Capture the cell that displays the provided text and extract its [x, y] central coordinate. 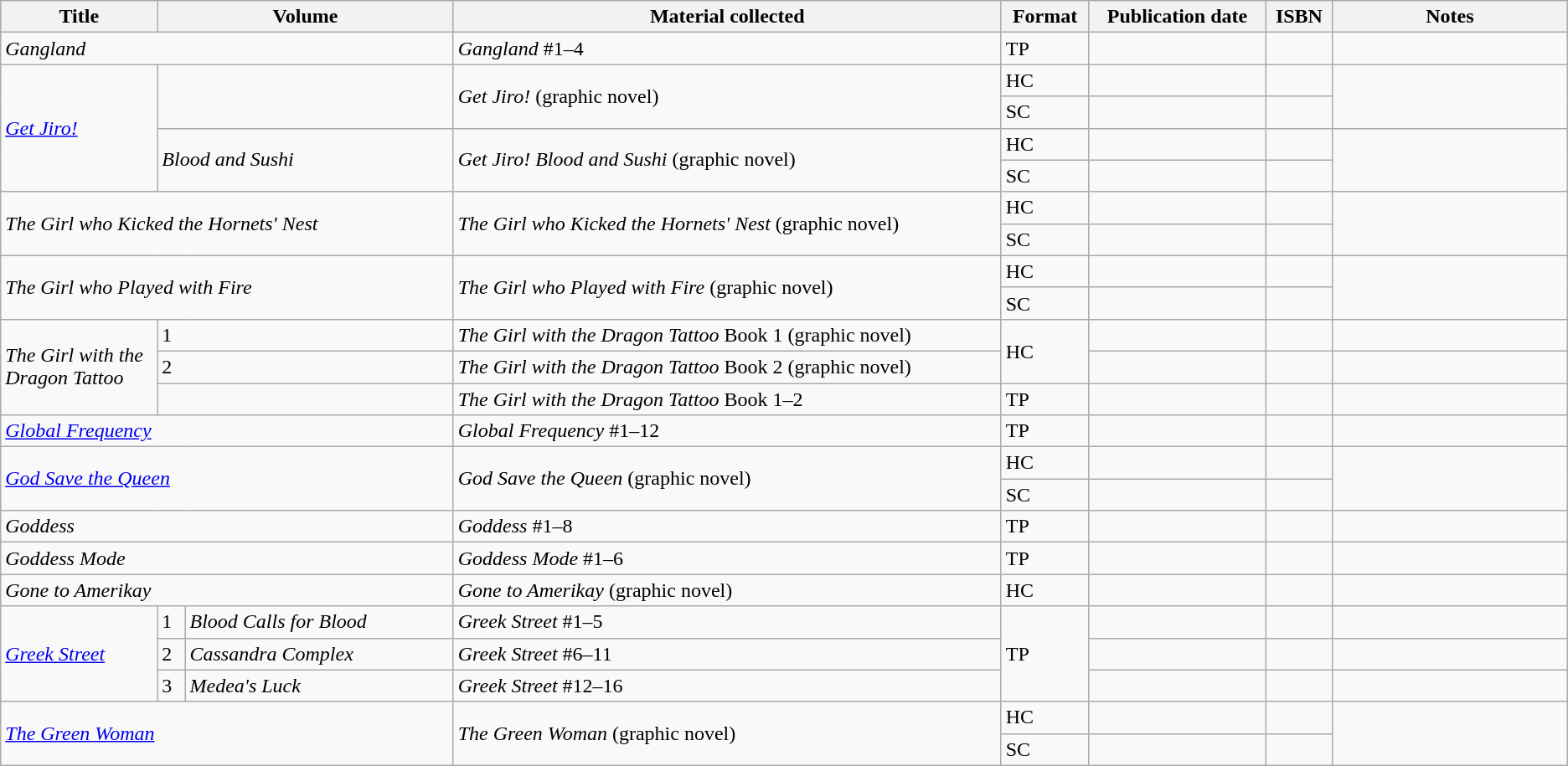
Title [79, 17]
Publication date [1178, 17]
The Green Woman (graphic novel) [727, 733]
Global Frequency [227, 431]
Blood Calls for Blood [319, 622]
Get Jiro! (graphic novel) [727, 96]
The Girl who Kicked the Hornets' Nest (graphic novel) [727, 224]
Volume [305, 17]
Gone to Amerikay (graphic novel) [727, 590]
The Girl with the Dragon Tattoo Book 1 (graphic novel) [727, 335]
God Save the Queen (graphic novel) [727, 479]
Greek Street #12–16 [727, 686]
The Girl with the Dragon Tattoo Book 2 (graphic novel) [727, 367]
Material collected [727, 17]
3 [171, 686]
The Green Woman [227, 733]
Goddess Mode [227, 558]
Format [1045, 17]
God Save the Queen [227, 479]
The Girl with the Dragon Tattoo Book 1–2 [727, 399]
Blood and Sushi [305, 160]
Goddess #1–8 [727, 527]
Gone to Amerikay [227, 590]
The Girl who Played with Fire [227, 287]
ISBN [1299, 17]
Get Jiro! [79, 128]
Cassandra Complex [319, 654]
Medea's Luck [319, 686]
Global Frequency #1–12 [727, 431]
Get Jiro! Blood and Sushi (graphic novel) [727, 160]
Gangland [227, 49]
The Girl who Played with Fire (graphic novel) [727, 287]
Notes [1451, 17]
Gangland #1–4 [727, 49]
Greek Street #1–5 [727, 622]
The Girl with the Dragon Tattoo [79, 367]
The Girl who Kicked the Hornets' Nest [227, 224]
Goddess Mode #1–6 [727, 558]
Goddess [227, 527]
Greek Street #6–11 [727, 654]
Greek Street [79, 654]
